From the cell containing the given text, extract its center point as [x, y] coordinate. 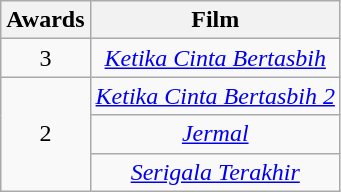
Serigala Terakhir [215, 172]
3 [46, 58]
Ketika Cinta Bertasbih [215, 58]
Awards [46, 20]
Jermal [215, 134]
Film [215, 20]
Ketika Cinta Bertasbih 2 [215, 96]
2 [46, 134]
